Output the [x, y] coordinate of the center of the cell containing the given text.  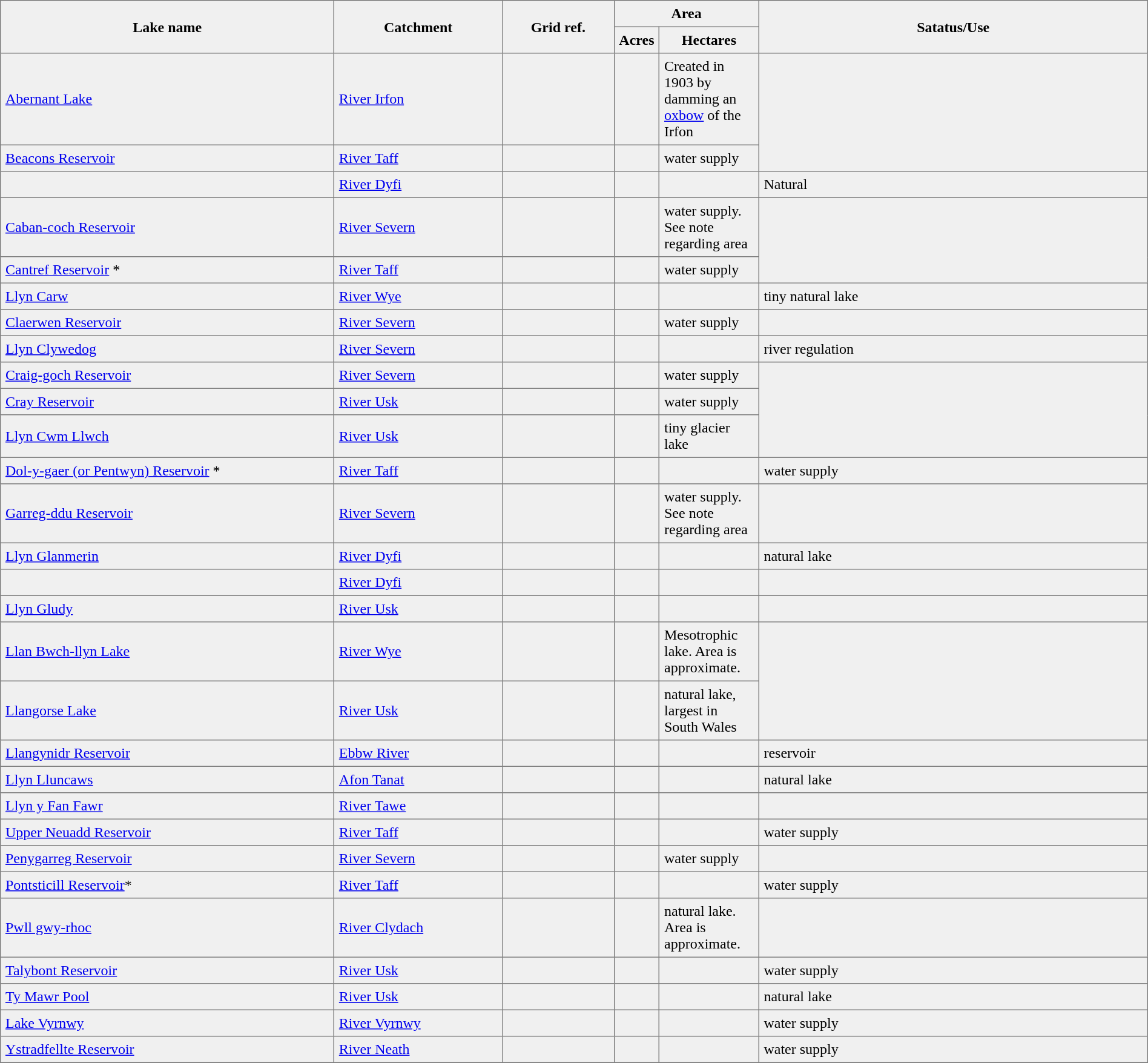
Llangorse Lake [167, 710]
Talybont Reservoir [167, 970]
Satatus/Use [953, 27]
Afon Tanat [418, 780]
Upper Neuadd Reservoir [167, 832]
Catchment [418, 27]
River Irfon [418, 99]
Natural [953, 185]
Llyn Cwm Llwch [167, 436]
Lake Vyrnwy [167, 1023]
tiny glacier lake [709, 436]
River Vyrnwy [418, 1023]
Craig-goch Reservoir [167, 376]
Area [687, 14]
Caban-coch Reservoir [167, 227]
Claerwen Reservoir [167, 323]
river regulation [953, 349]
River Neath [418, 1050]
Hectares [709, 40]
Cantref Reservoir * [167, 270]
Llan Bwch-llyn Lake [167, 652]
Llyn Gludy [167, 609]
Llyn Glanmerin [167, 556]
Llangynidr Reservoir [167, 753]
Penygarreg Reservoir [167, 859]
Created in 1903 by damming an oxbow of the Irfon [709, 99]
reservoir [953, 753]
Llyn y Fan Fawr [167, 806]
Lake name [167, 27]
natural lake, largest in South Wales [709, 710]
Pontsticill Reservoir* [167, 885]
Llyn Lluncaws [167, 780]
Ty Mawr Pool [167, 997]
River Tawe [418, 806]
Garreg-ddu Reservoir [167, 514]
natural lake. Area is approximate. [709, 928]
Pwll gwy-rhoc [167, 928]
Acres [637, 40]
Beacons Reservoir [167, 158]
Mesotrophic lake. Area is approximate. [709, 652]
Grid ref. [558, 27]
tiny natural lake [953, 296]
Llyn Clywedog [167, 349]
Llyn Carw [167, 296]
Dol-y-gaer (or Pentwyn) Reservoir * [167, 471]
Ebbw River [418, 753]
Abernant Lake [167, 99]
Ystradfellte Reservoir [167, 1050]
Cray Reservoir [167, 402]
River Clydach [418, 928]
